From the cell containing the given text, extract its center point as [X, Y] coordinate. 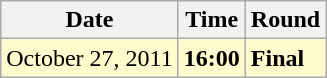
16:00 [212, 58]
Date [90, 20]
Round [285, 20]
October 27, 2011 [90, 58]
Final [285, 58]
Time [212, 20]
